Detect which cell encompasses the target text, then output its (x, y) center coordinate. 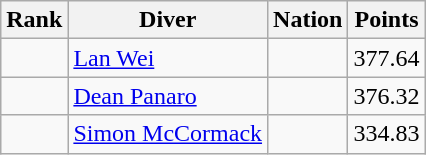
Simon McCormack (168, 134)
Diver (168, 20)
377.64 (386, 58)
Nation (308, 20)
Points (386, 20)
Rank (34, 20)
334.83 (386, 134)
Lan Wei (168, 58)
376.32 (386, 96)
Dean Panaro (168, 96)
